Scan for the cell matching the given text and deliver its [X, Y] coordinate at center. 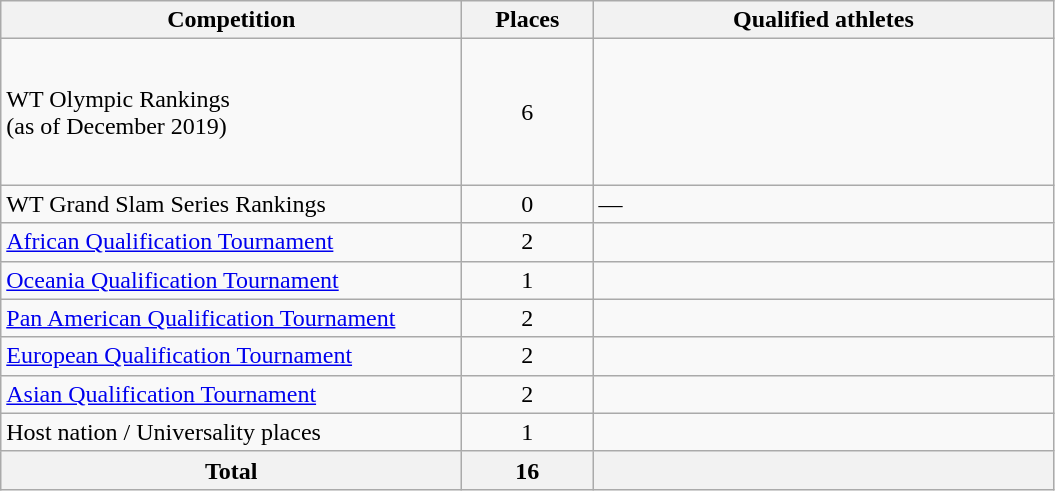
16 [528, 470]
Pan American Qualification Tournament [232, 318]
African Qualification Tournament [232, 242]
European Qualification Tournament [232, 356]
Places [528, 20]
— [824, 204]
Qualified athletes [824, 20]
Total [232, 470]
WT Grand Slam Series Rankings [232, 204]
WT Olympic Rankings(as of December 2019) [232, 112]
Oceania Qualification Tournament [232, 280]
Host nation / Universality places [232, 432]
6 [528, 112]
Competition [232, 20]
0 [528, 204]
Asian Qualification Tournament [232, 394]
